Output the [x, y] coordinate of the center of the cell containing the given text.  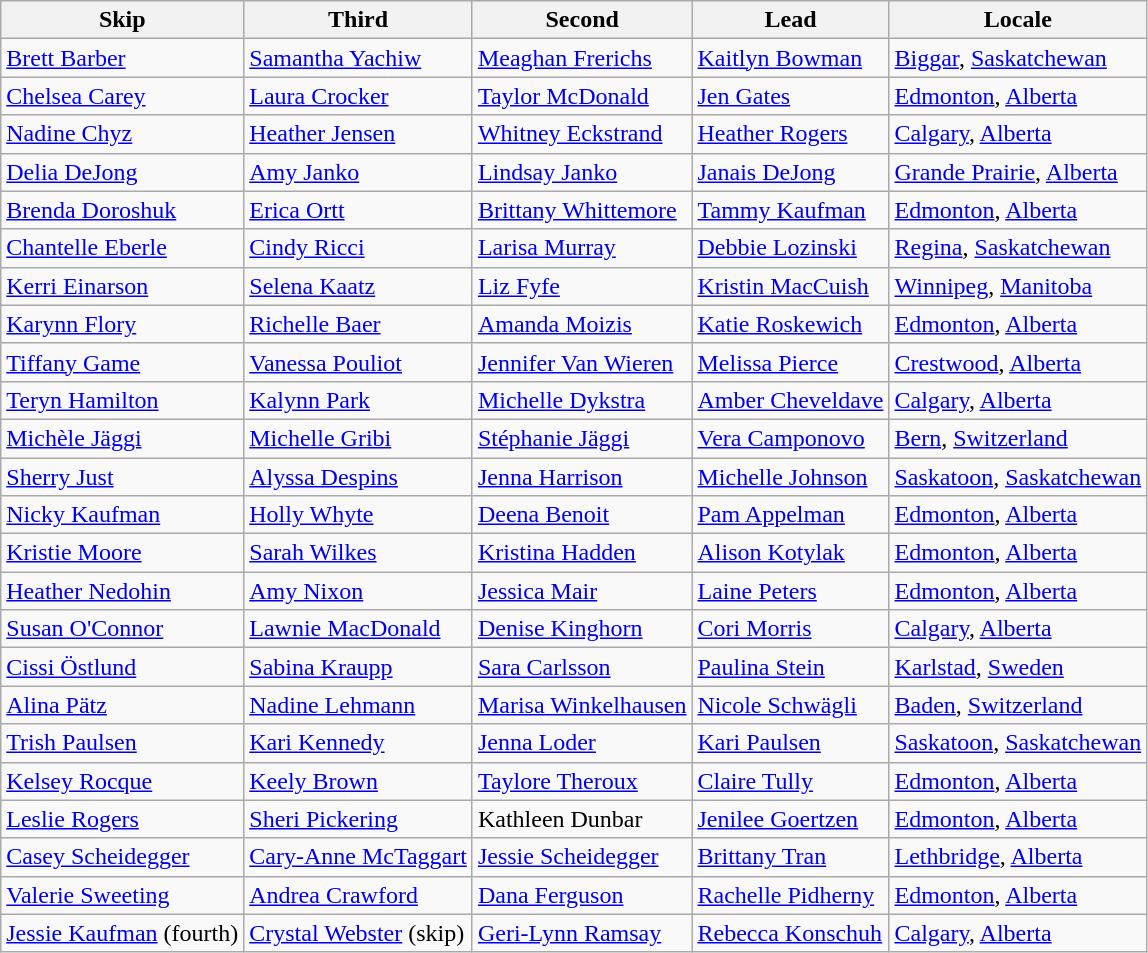
Vanessa Pouliot [358, 362]
Jessie Scheidegger [582, 857]
Sara Carlsson [582, 667]
Leslie Rogers [122, 819]
Lethbridge, Alberta [1018, 857]
Kristina Hadden [582, 553]
Second [582, 20]
Vera Camponovo [790, 438]
Meaghan Frerichs [582, 58]
Valerie Sweeting [122, 895]
Brittany Whittemore [582, 210]
Kari Kennedy [358, 743]
Third [358, 20]
Chantelle Eberle [122, 248]
Alina Pätz [122, 705]
Samantha Yachiw [358, 58]
Heather Nedohin [122, 591]
Locale [1018, 20]
Michelle Dykstra [582, 400]
Sarah Wilkes [358, 553]
Lindsay Janko [582, 172]
Laine Peters [790, 591]
Laura Crocker [358, 96]
Liz Fyfe [582, 286]
Karynn Flory [122, 324]
Rebecca Konschuh [790, 933]
Pam Appelman [790, 515]
Whitney Eckstrand [582, 134]
Jennifer Van Wieren [582, 362]
Katie Roskewich [790, 324]
Susan O'Connor [122, 629]
Nadine Lehmann [358, 705]
Brittany Tran [790, 857]
Michelle Johnson [790, 477]
Jenna Harrison [582, 477]
Marisa Winkelhausen [582, 705]
Heather Jensen [358, 134]
Jessie Kaufman (fourth) [122, 933]
Kerri Einarson [122, 286]
Kristie Moore [122, 553]
Kathleen Dunbar [582, 819]
Cissi Östlund [122, 667]
Debbie Lozinski [790, 248]
Stéphanie Jäggi [582, 438]
Crestwood, Alberta [1018, 362]
Amy Nixon [358, 591]
Trish Paulsen [122, 743]
Andrea Crawford [358, 895]
Geri-Lynn Ramsay [582, 933]
Rachelle Pidherny [790, 895]
Biggar, Saskatchewan [1018, 58]
Delia DeJong [122, 172]
Baden, Switzerland [1018, 705]
Sherry Just [122, 477]
Dana Ferguson [582, 895]
Nicole Schwägli [790, 705]
Denise Kinghorn [582, 629]
Chelsea Carey [122, 96]
Sabina Kraupp [358, 667]
Bern, Switzerland [1018, 438]
Sheri Pickering [358, 819]
Skip [122, 20]
Alison Kotylak [790, 553]
Claire Tully [790, 781]
Kaitlyn Bowman [790, 58]
Amber Cheveldave [790, 400]
Richelle Baer [358, 324]
Larisa Murray [582, 248]
Cary-Anne McTaggart [358, 857]
Karlstad, Sweden [1018, 667]
Nicky Kaufman [122, 515]
Amanda Moizis [582, 324]
Michelle Gribi [358, 438]
Deena Benoit [582, 515]
Holly Whyte [358, 515]
Tammy Kaufman [790, 210]
Jessica Mair [582, 591]
Jen Gates [790, 96]
Jenilee Goertzen [790, 819]
Casey Scheidegger [122, 857]
Winnipeg, Manitoba [1018, 286]
Regina, Saskatchewan [1018, 248]
Cindy Ricci [358, 248]
Keely Brown [358, 781]
Lead [790, 20]
Heather Rogers [790, 134]
Michèle Jäggi [122, 438]
Kristin MacCuish [790, 286]
Alyssa Despins [358, 477]
Grande Prairie, Alberta [1018, 172]
Brenda Doroshuk [122, 210]
Kari Paulsen [790, 743]
Nadine Chyz [122, 134]
Jenna Loder [582, 743]
Teryn Hamilton [122, 400]
Kelsey Rocque [122, 781]
Brett Barber [122, 58]
Cori Morris [790, 629]
Taylor McDonald [582, 96]
Taylore Theroux [582, 781]
Melissa Pierce [790, 362]
Lawnie MacDonald [358, 629]
Amy Janko [358, 172]
Kalynn Park [358, 400]
Janais DeJong [790, 172]
Selena Kaatz [358, 286]
Crystal Webster (skip) [358, 933]
Tiffany Game [122, 362]
Paulina Stein [790, 667]
Erica Ortt [358, 210]
